Search for the cell housing the specified text and yield its (x, y) center coordinate. 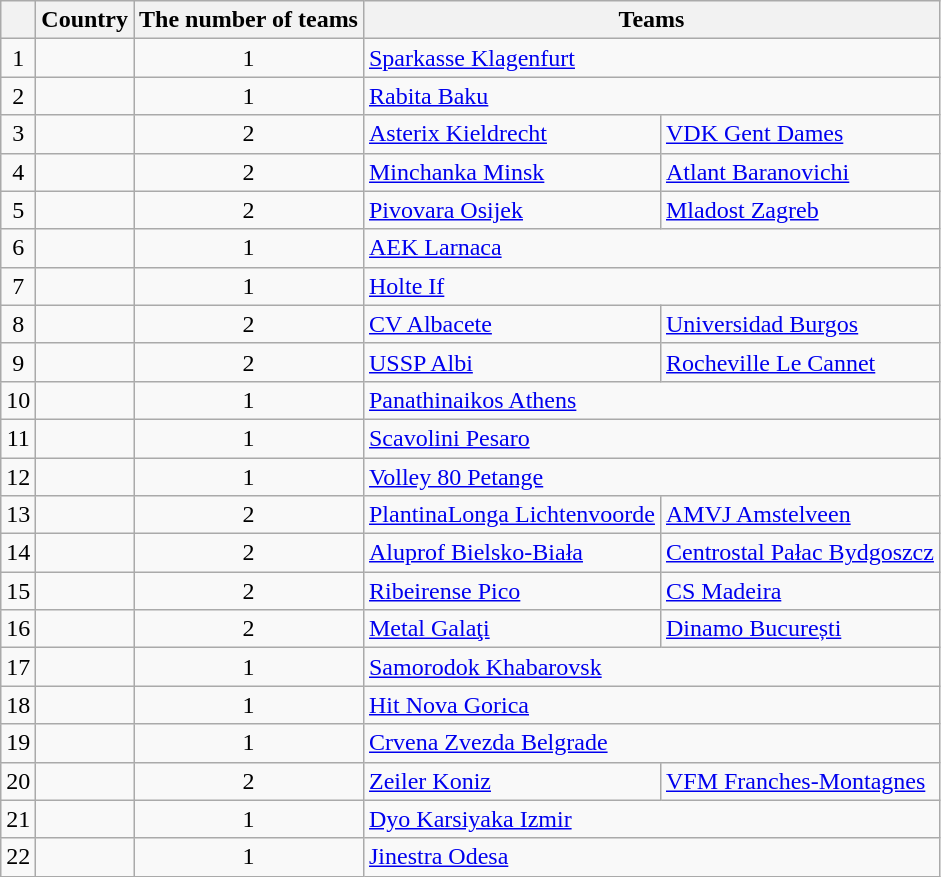
Universidad Burgos (800, 324)
21 (18, 819)
Panathinaikos Athens (651, 400)
Rocheville Le Cannet (800, 362)
8 (18, 324)
AMVJ Amstelveen (800, 515)
9 (18, 362)
Samorodok Khabarovsk (651, 667)
11 (18, 438)
Minchanka Minsk (512, 172)
19 (18, 743)
3 (18, 134)
Sparkasse Klagenfurt (651, 58)
16 (18, 629)
15 (18, 591)
Jinestra Odesa (651, 857)
Asterix Kieldrecht (512, 134)
Scavolini Pesaro (651, 438)
The number of teams (249, 20)
10 (18, 400)
17 (18, 667)
18 (18, 705)
PlantinaLonga Lichtenvoorde (512, 515)
12 (18, 477)
CV Albacete (512, 324)
6 (18, 248)
14 (18, 553)
Volley 80 Petange (651, 477)
Country (85, 20)
20 (18, 781)
Mladost Zagreb (800, 210)
VFM Franches-Montagnes (800, 781)
VDK Gent Dames (800, 134)
Holte If (651, 286)
4 (18, 172)
Crvena Zvezda Belgrade (651, 743)
Dyo Karsiyaka Izmir (651, 819)
Centrostal Pałac Bydgoszcz (800, 553)
CS Madeira (800, 591)
Rabita Baku (651, 96)
Dinamo București (800, 629)
13 (18, 515)
AEK Larnaca (651, 248)
Ribeirense Pico (512, 591)
5 (18, 210)
USSP Albi (512, 362)
Pivovara Osijek (512, 210)
Metal Galaţi (512, 629)
22 (18, 857)
7 (18, 286)
Zeiler Koniz (512, 781)
Teams (651, 20)
Atlant Baranovichi (800, 172)
Hit Nova Gorica (651, 705)
Aluprof Bielsko-Biała (512, 553)
